From the cell containing the given text, extract its center point as [x, y] coordinate. 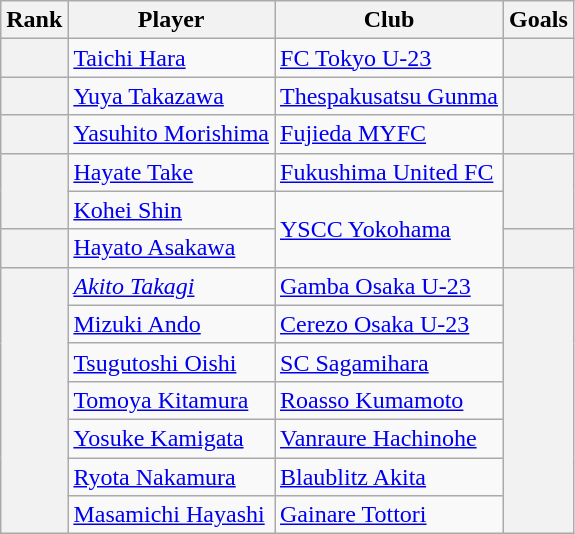
Masamichi Hayashi [172, 515]
Fujieda MYFC [388, 134]
Hayato Asakawa [172, 248]
Fukushima United FC [388, 172]
SC Sagamihara [388, 362]
Ryota Nakamura [172, 477]
Player [172, 20]
Blaublitz Akita [388, 477]
Goals [539, 20]
Gainare Tottori [388, 515]
Thespakusatsu Gunma [388, 96]
Taichi Hara [172, 58]
FC Tokyo U-23 [388, 58]
Yasuhito Morishima [172, 134]
Yosuke Kamigata [172, 438]
Tsugutoshi Oishi [172, 362]
Roasso Kumamoto [388, 400]
Kohei Shin [172, 210]
Cerezo Osaka U-23 [388, 324]
Tomoya Kitamura [172, 400]
Vanraure Hachinohe [388, 438]
Club [388, 20]
Mizuki Ando [172, 324]
Akito Takagi [172, 286]
Hayate Take [172, 172]
Yuya Takazawa [172, 96]
Gamba Osaka U-23 [388, 286]
YSCC Yokohama [388, 229]
Rank [34, 20]
